Search for the cell housing the specified text and yield its (x, y) center coordinate. 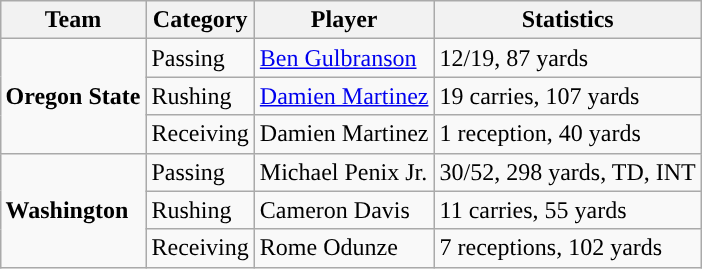
11 carries, 55 yards (568, 210)
Ben Gulbranson (344, 58)
12/19, 87 yards (568, 58)
Team (73, 20)
Rome Odunze (344, 248)
Category (200, 20)
Oregon State (73, 96)
19 carries, 107 yards (568, 96)
1 reception, 40 yards (568, 134)
Statistics (568, 20)
Washington (73, 210)
Michael Penix Jr. (344, 172)
Player (344, 20)
Cameron Davis (344, 210)
7 receptions, 102 yards (568, 248)
30/52, 298 yards, TD, INT (568, 172)
